Output the (X, Y) coordinate of the center of the cell containing the given text.  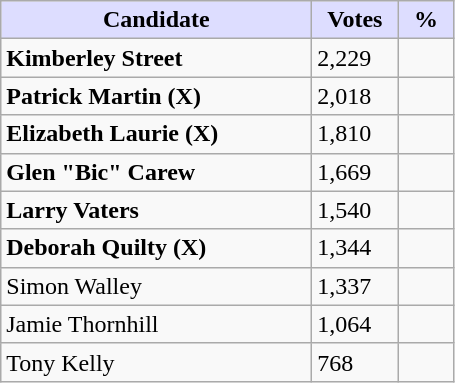
Deborah Quilty (X) (156, 248)
1,540 (355, 210)
1,669 (355, 172)
Candidate (156, 20)
1,344 (355, 248)
768 (355, 362)
Elizabeth Laurie (X) (156, 134)
Kimberley Street (156, 58)
% (426, 20)
1,810 (355, 134)
2,229 (355, 58)
1,064 (355, 324)
2,018 (355, 96)
Jamie Thornhill (156, 324)
Glen "Bic" Carew (156, 172)
Patrick Martin (X) (156, 96)
Simon Walley (156, 286)
1,337 (355, 286)
Larry Vaters (156, 210)
Votes (355, 20)
Tony Kelly (156, 362)
